Return [x, y] of the center of cell containing provided text 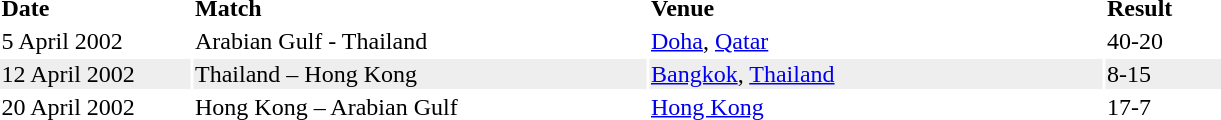
Doha, Qatar [876, 41]
12 April 2002 [95, 74]
5 April 2002 [95, 41]
Arabian Gulf - Thailand [420, 41]
Bangkok, Thailand [876, 74]
Thailand – Hong Kong [420, 74]
